Return [x, y] of the center of cell containing provided text 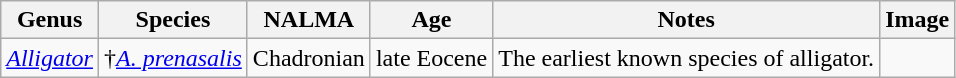
Image [918, 20]
Age [431, 20]
Alligator [50, 58]
NALMA [308, 20]
The earliest known species of alligator. [686, 58]
Species [172, 20]
Genus [50, 20]
†A. prenasalis [172, 58]
Notes [686, 20]
late Eocene [431, 58]
Chadronian [308, 58]
